Find where the given text appears and provide that cell's center as (X, Y) coordinate. 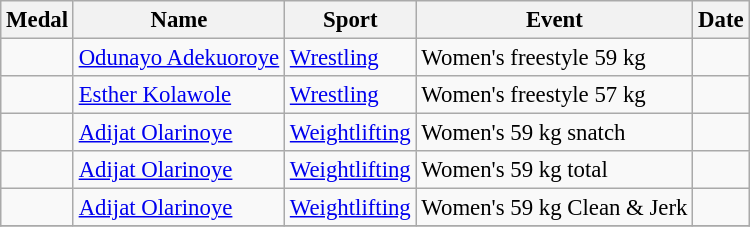
Women's 59 kg Clean & Jerk (554, 208)
Women's freestyle 59 kg (554, 58)
Odunayo Adekuoroye (178, 58)
Sport (351, 20)
Medal (38, 20)
Women's 59 kg total (554, 170)
Name (178, 20)
Esther Kolawole (178, 95)
Event (554, 20)
Date (721, 20)
Women's freestyle 57 kg (554, 95)
Women's 59 kg snatch (554, 133)
